Scan for the cell matching the given text and deliver its [x, y] coordinate at center. 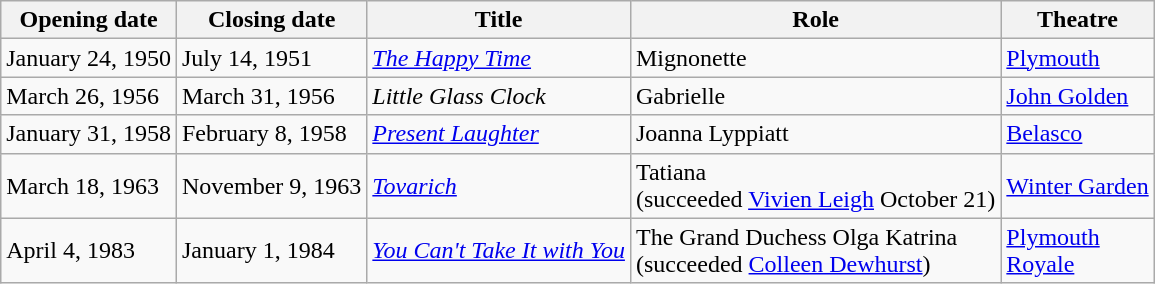
Plymouth [1078, 58]
March 26, 1956 [89, 96]
January 1, 1984 [271, 250]
November 9, 1963 [271, 186]
John Golden [1078, 96]
Tatiana(succeeded Vivien Leigh October 21) [815, 186]
Tovarich [499, 186]
Gabrielle [815, 96]
Closing date [271, 20]
The Grand Duchess Olga Katrina(succeeded Colleen Dewhurst) [815, 250]
April 4, 1983 [89, 250]
Joanna Lyppiatt [815, 134]
Little Glass Clock [499, 96]
January 31, 1958 [89, 134]
Belasco [1078, 134]
Role [815, 20]
Opening date [89, 20]
July 14, 1951 [271, 58]
You Can't Take It with You [499, 250]
Mignonette [815, 58]
March 18, 1963 [89, 186]
January 24, 1950 [89, 58]
Present Laughter [499, 134]
PlymouthRoyale [1078, 250]
March 31, 1956 [271, 96]
Winter Garden [1078, 186]
Theatre [1078, 20]
Title [499, 20]
The Happy Time [499, 58]
February 8, 1958 [271, 134]
